Return the [X, Y] coordinate for the center point of the cell that contains the specified text.  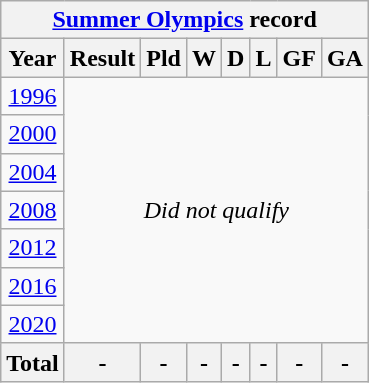
1996 [33, 96]
2004 [33, 172]
Total [33, 362]
2000 [33, 134]
2016 [33, 286]
Pld [164, 58]
Year [33, 58]
GA [344, 58]
D [236, 58]
W [204, 58]
2008 [33, 210]
Did not qualify [216, 210]
2012 [33, 248]
GF [299, 58]
2020 [33, 324]
L [264, 58]
Summer Olympics record [185, 20]
Result [102, 58]
